Locate the cell with the specified text and output its (X, Y) center coordinate. 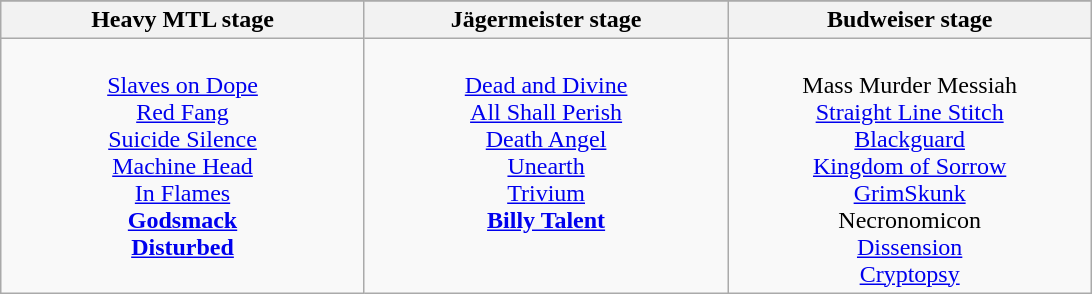
Slaves on Dope Red Fang Suicide Silence Machine Head In Flames Godsmack Disturbed (183, 166)
Heavy MTL stage (183, 20)
Mass Murder Messiah Straight Line Stitch Blackguard Kingdom of Sorrow GrimSkunk Necronomicon Dissension Cryptopsy (910, 166)
Jägermeister stage (546, 20)
Budweiser stage (910, 20)
Dead and Divine All Shall Perish Death Angel Unearth Trivium Billy Talent (546, 166)
